Search for the cell housing the specified text and yield its [X, Y] center coordinate. 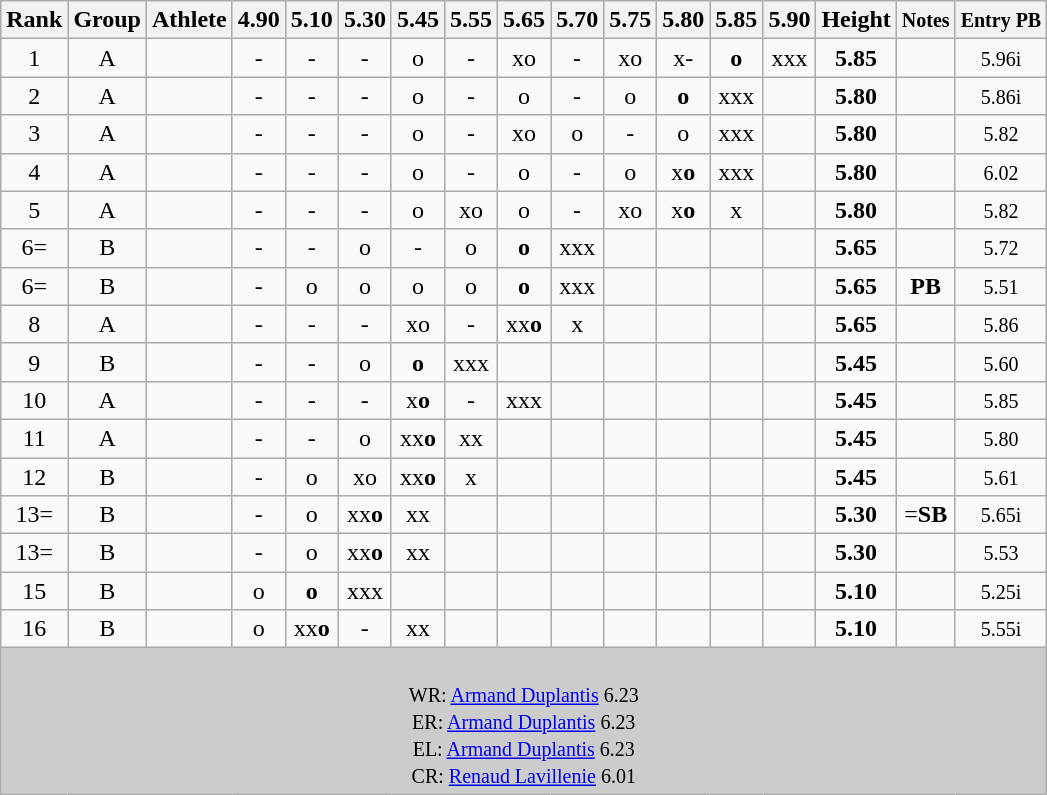
6.02 [1001, 172]
5.75 [630, 20]
15 [34, 591]
=SB [926, 515]
Height [856, 20]
5.86i [1001, 96]
4 [34, 172]
5.96i [1001, 58]
5.65i [1001, 515]
5.25i [1001, 591]
5.60 [1001, 362]
5.86 [1001, 324]
5.72 [1001, 248]
Entry PB [1001, 20]
5.53 [1001, 553]
12 [34, 477]
5.90 [790, 20]
5.61 [1001, 477]
16 [34, 629]
11 [34, 438]
8 [34, 324]
5.70 [578, 20]
2 [34, 96]
Group [108, 20]
Notes [926, 20]
Rank [34, 20]
1 [34, 58]
Athlete [190, 20]
10 [34, 400]
5.55i [1001, 629]
x- [684, 58]
9 [34, 362]
5.51 [1001, 286]
PB [926, 286]
3 [34, 134]
WR: Armand Duplantis 6.23ER: Armand Duplantis 6.23 EL: Armand Duplantis 6.23CR: Renaud Lavillenie 6.01 [524, 721]
4.90 [258, 20]
5.55 [470, 20]
5 [34, 210]
